Return [x, y] of the center of cell containing provided text 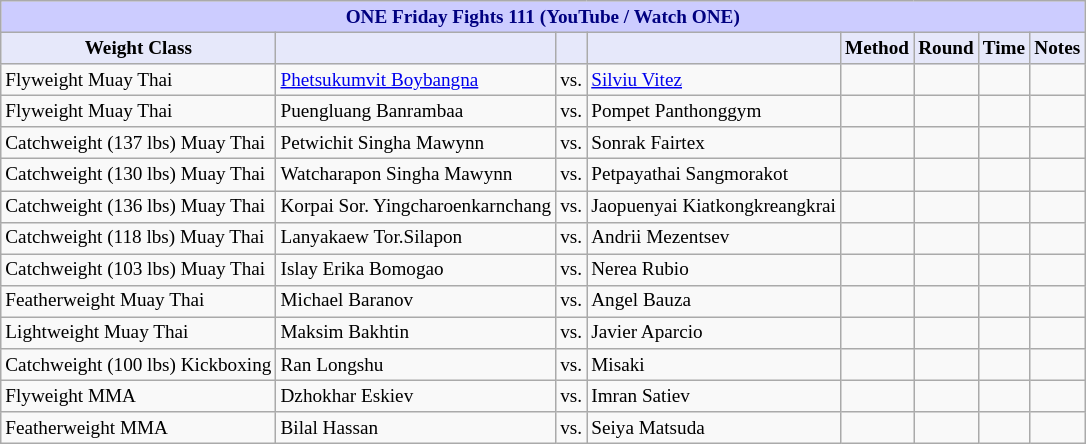
Javier Aparcio [714, 333]
Silviu Vitez [714, 80]
Round [946, 48]
Catchweight (130 lbs) Muay Thai [138, 175]
Featherweight MMA [138, 428]
Andrii Mezentsev [714, 238]
Weight Class [138, 48]
Bilal Hassan [416, 428]
Angel Bauza [714, 301]
Catchweight (118 lbs) Muay Thai [138, 238]
Flyweight MMA [138, 396]
Notes [1058, 48]
Time [1004, 48]
Nerea Rubio [714, 270]
Phetsukumvit Boybangna [416, 80]
Imran Satiev [714, 396]
Lightweight Muay Thai [138, 333]
Petpayathai Sangmorakot [714, 175]
Maksim Bakhtin [416, 333]
Misaki [714, 365]
Catchweight (103 lbs) Muay Thai [138, 270]
Watcharapon Singha Mawynn [416, 175]
Lanyakaew Tor.Silapon [416, 238]
Jaopuenyai Kiatkongkreangkrai [714, 206]
Petwichit Singha Mawynn [416, 143]
ONE Friday Fights 111 (YouTube / Watch ONE) [543, 17]
Catchweight (100 lbs) Kickboxing [138, 365]
Dzhokhar Eskiev [416, 396]
Catchweight (137 lbs) Muay Thai [138, 143]
Korpai Sor. Yingcharoenkarnchang [416, 206]
Sonrak Fairtex [714, 143]
Islay Erika Bomogao [416, 270]
Pompet Panthonggym [714, 111]
Ran Longshu [416, 365]
Michael Baranov [416, 301]
Seiya Matsuda [714, 428]
Featherweight Muay Thai [138, 301]
Method [876, 48]
Puengluang Banrambaa [416, 111]
Catchweight (136 lbs) Muay Thai [138, 206]
